Scan for the cell matching the given text and deliver its [X, Y] coordinate at center. 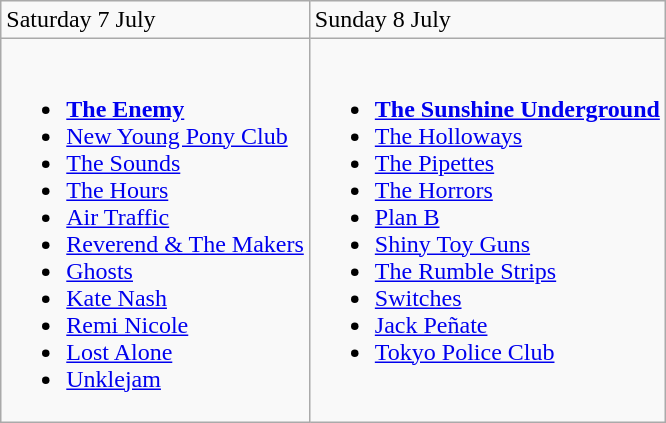
The Sunshine UndergroundThe HollowaysThe PipettesThe HorrorsPlan BShiny Toy GunsThe Rumble StripsSwitchesJack PeñateTokyo Police Club [487, 230]
Sunday 8 July [487, 20]
Saturday 7 July [156, 20]
The EnemyNew Young Pony ClubThe SoundsThe HoursAir TrafficReverend & The MakersGhostsKate NashRemi NicoleLost AloneUnklejam [156, 230]
